Detect which cell encompasses the target text, then output its [X, Y] center coordinate. 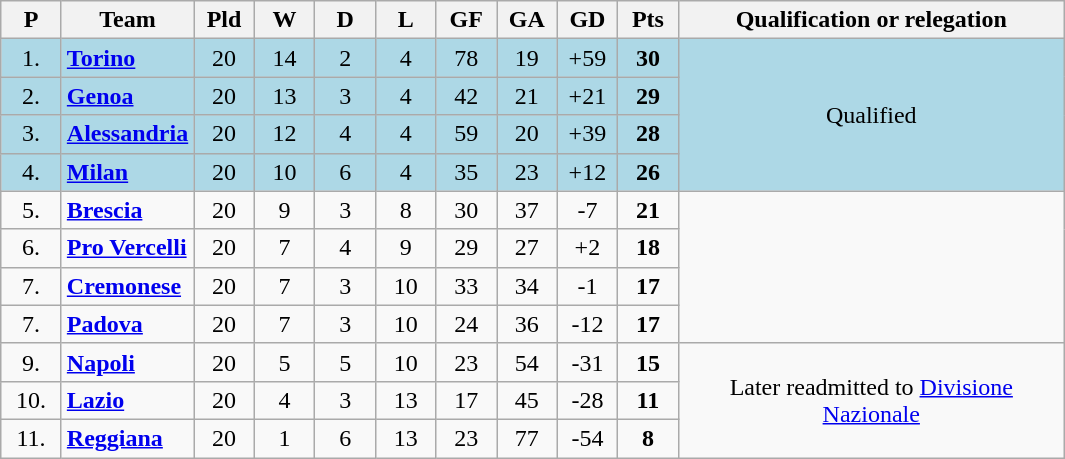
14 [284, 58]
Qualified [871, 115]
15 [648, 362]
+59 [588, 58]
77 [528, 438]
42 [466, 96]
Pld [224, 20]
GD [588, 20]
1 [284, 438]
27 [528, 248]
+39 [588, 134]
Padova [127, 324]
Lazio [127, 400]
GA [528, 20]
D [346, 20]
19 [528, 58]
34 [528, 286]
Napoli [127, 362]
45 [528, 400]
78 [466, 58]
+2 [588, 248]
37 [528, 210]
4. [32, 172]
24 [466, 324]
Milan [127, 172]
3. [32, 134]
Cremonese [127, 286]
Alessandria [127, 134]
-12 [588, 324]
Later readmitted to Divisione Nazionale [871, 400]
-28 [588, 400]
28 [648, 134]
11 [648, 400]
26 [648, 172]
6. [32, 248]
W [284, 20]
Pts [648, 20]
2. [32, 96]
Genoa [127, 96]
11. [32, 438]
59 [466, 134]
GF [466, 20]
P [32, 20]
Torino [127, 58]
Brescia [127, 210]
-1 [588, 286]
Pro Vercelli [127, 248]
-31 [588, 362]
10. [32, 400]
1. [32, 58]
18 [648, 248]
33 [466, 286]
36 [528, 324]
-54 [588, 438]
+12 [588, 172]
Qualification or relegation [871, 20]
-7 [588, 210]
9. [32, 362]
+21 [588, 96]
5. [32, 210]
Reggiana [127, 438]
12 [284, 134]
35 [466, 172]
L [406, 20]
2 [346, 58]
Team [127, 20]
54 [528, 362]
